Extract the [X, Y] coordinate from the center of the cell holding the provided text.  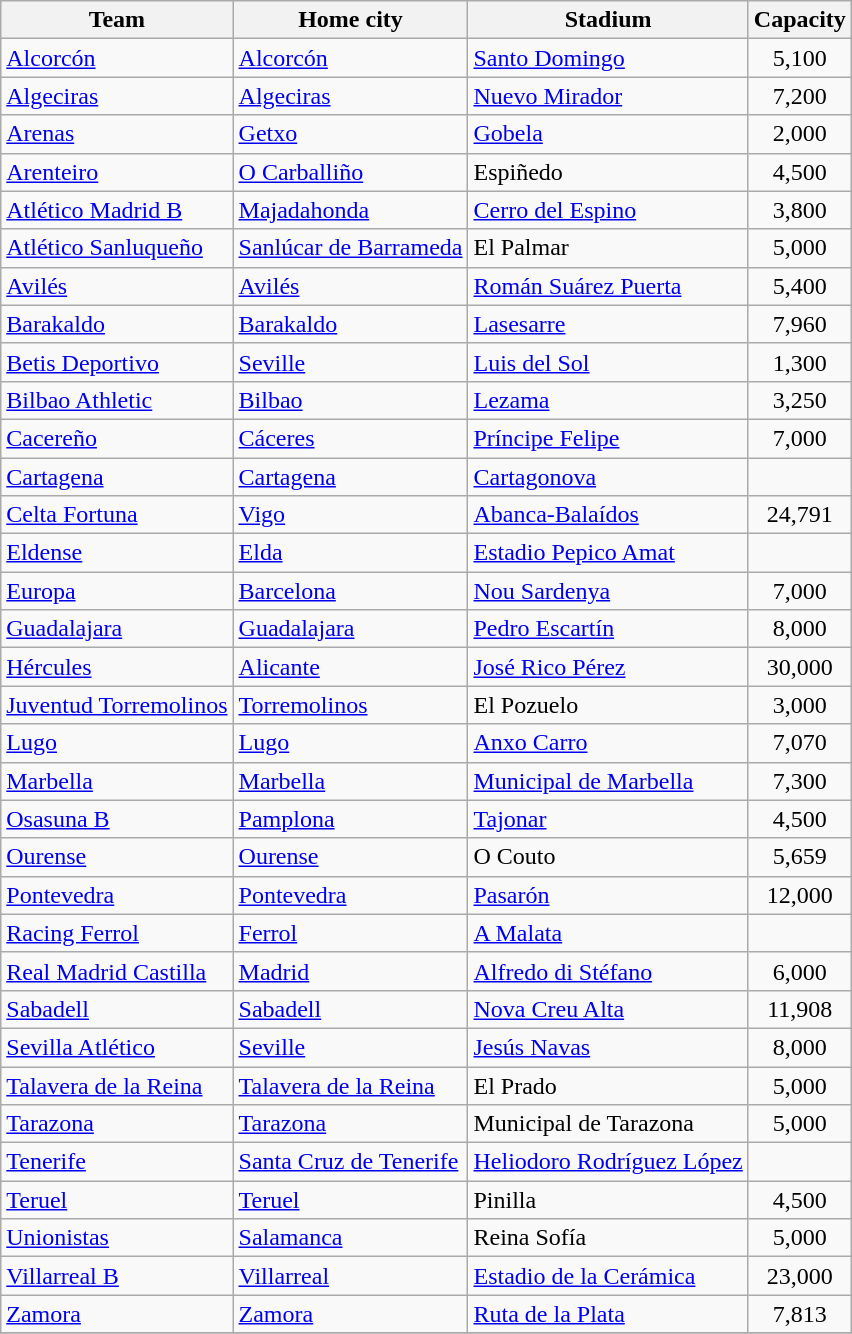
Cerro del Espino [608, 210]
Jesús Navas [608, 1047]
7,300 [800, 781]
Tajonar [608, 819]
Osasuna B [117, 819]
12,000 [800, 895]
Villarreal [350, 1276]
O Carballiño [350, 172]
Atlético Madrid B [117, 210]
Torremolinos [350, 705]
Anxo Carro [608, 743]
Heliodoro Rodríguez López [608, 1162]
2,000 [800, 134]
Vigo [350, 515]
Salamanca [350, 1238]
6,000 [800, 971]
Home city [350, 20]
Celta Fortuna [117, 515]
Getxo [350, 134]
Ferrol [350, 933]
Pedro Escartín [608, 629]
Cáceres [350, 438]
Villarreal B [117, 1276]
Alicante [350, 667]
Estadio Pepico Amat [608, 553]
30,000 [800, 667]
Elda [350, 553]
Pinilla [608, 1200]
Gobela [608, 134]
El Pozuelo [608, 705]
José Rico Pérez [608, 667]
Cartagonova [608, 477]
Majadahonda [350, 210]
Pasarón [608, 895]
7,960 [800, 324]
Betis Deportivo [117, 362]
Santa Cruz de Tenerife [350, 1162]
Juventud Torremolinos [117, 705]
23,000 [800, 1276]
Espiñedo [608, 172]
7,070 [800, 743]
3,000 [800, 705]
Team [117, 20]
Reina Sofía [608, 1238]
Cacereño [117, 438]
Estadio de la Cerámica [608, 1276]
5,659 [800, 857]
7,200 [800, 96]
Real Madrid Castilla [117, 971]
Alfredo di Stéfano [608, 971]
El Prado [608, 1085]
El Palmar [608, 248]
Capacity [800, 20]
Atlético Sanluqueño [117, 248]
Román Suárez Puerta [608, 286]
3,800 [800, 210]
Bilbao Athletic [117, 400]
O Couto [608, 857]
Municipal de Marbella [608, 781]
5,400 [800, 286]
Barcelona [350, 591]
Santo Domingo [608, 58]
24,791 [800, 515]
Ruta de la Plata [608, 1314]
Eldense [117, 553]
Nova Creu Alta [608, 1009]
5,100 [800, 58]
Bilbao [350, 400]
Madrid [350, 971]
A Malata [608, 933]
Racing Ferrol [117, 933]
Municipal de Tarazona [608, 1124]
Pamplona [350, 819]
Hércules [117, 667]
Lasesarre [608, 324]
Nuevo Mirador [608, 96]
Arenteiro [117, 172]
Luis del Sol [608, 362]
Nou Sardenya [608, 591]
Príncipe Felipe [608, 438]
11,908 [800, 1009]
Arenas [117, 134]
7,813 [800, 1314]
Tenerife [117, 1162]
Europa [117, 591]
Unionistas [117, 1238]
Sevilla Atlético [117, 1047]
Sanlúcar de Barrameda [350, 248]
Abanca-Balaídos [608, 515]
Stadium [608, 20]
1,300 [800, 362]
3,250 [800, 400]
Lezama [608, 400]
